Return [x, y] of the center of cell containing provided text 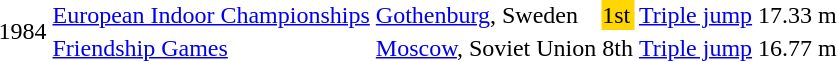
European Indoor Championships [211, 15]
Triple jump [695, 15]
Gothenburg, Sweden [486, 15]
1st [618, 15]
